Locate the cell with the specified text and output its [X, Y] center coordinate. 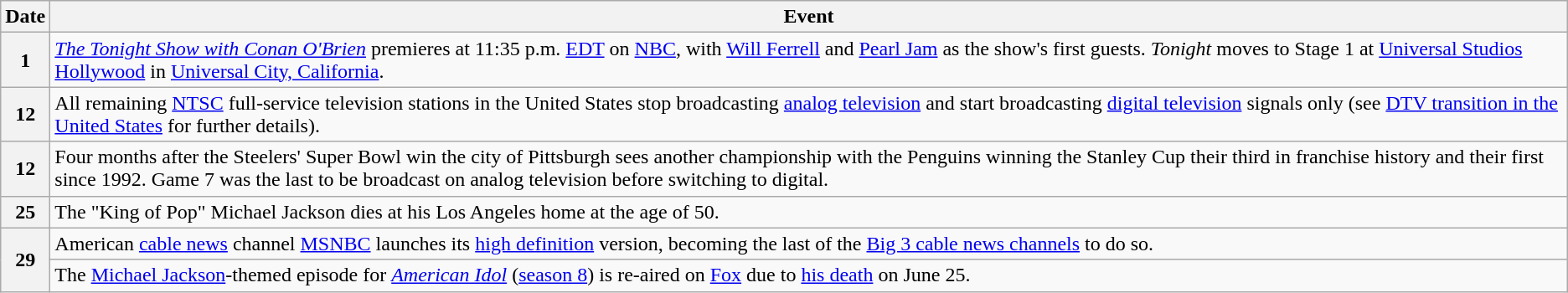
American cable news channel MSNBC launches its high definition version, becoming the last of the Big 3 cable news channels to do so. [809, 244]
25 [25, 212]
29 [25, 260]
1 [25, 60]
The Michael Jackson-themed episode for American Idol (season 8) is re-aired on Fox due to his death on June 25. [809, 275]
The "King of Pop" Michael Jackson dies at his Los Angeles home at the age of 50. [809, 212]
Date [25, 17]
Event [809, 17]
